Determine the [X, Y] coordinate at the center of the cell enclosing the given text.  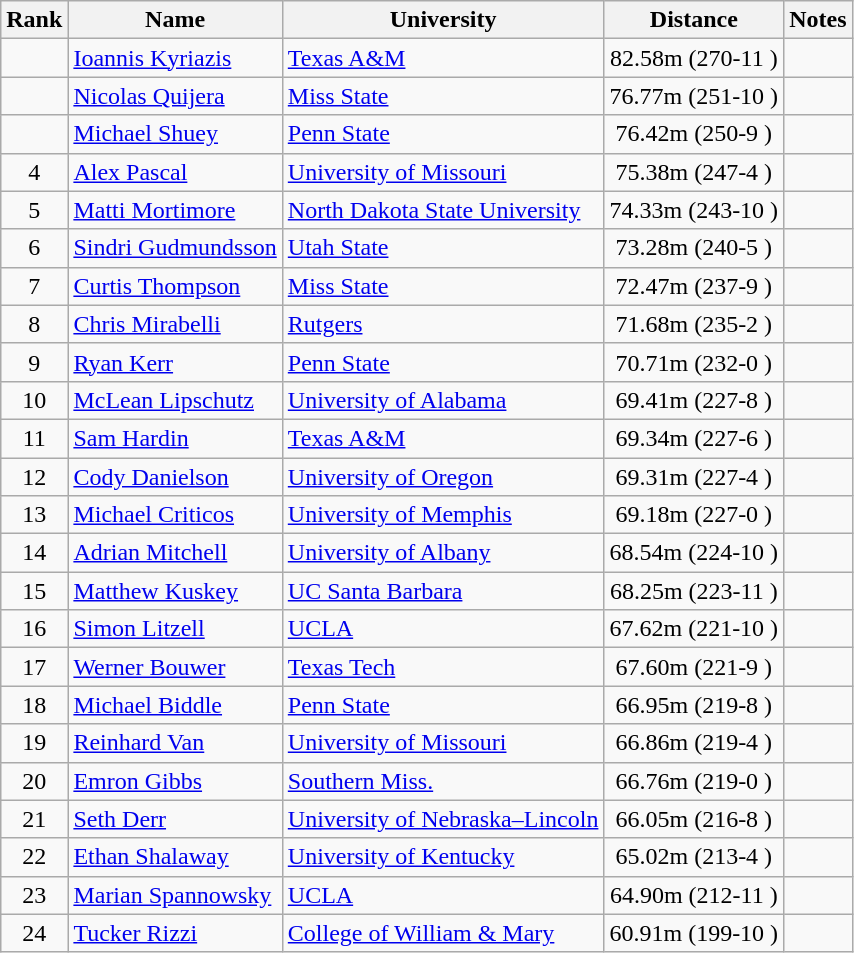
76.42m (250-9 ) [694, 134]
67.62m (221-10 ) [694, 629]
Notes [818, 20]
Seth Derr [175, 819]
Chris Mirabelli [175, 324]
Southern Miss. [443, 781]
21 [34, 819]
Ioannis Kyriazis [175, 58]
6 [34, 248]
Matti Mortimore [175, 210]
North Dakota State University [443, 210]
Nicolas Quijera [175, 96]
Curtis Thompson [175, 286]
69.34m (227-6 ) [694, 438]
11 [34, 438]
68.54m (224-10 ) [694, 553]
66.76m (219-0 ) [694, 781]
15 [34, 591]
68.25m (223-11 ) [694, 591]
UC Santa Barbara [443, 591]
Rutgers [443, 324]
69.31m (227-4 ) [694, 477]
74.33m (243-10 ) [694, 210]
Name [175, 20]
17 [34, 667]
Adrian Mitchell [175, 553]
66.05m (216-8 ) [694, 819]
71.68m (235-2 ) [694, 324]
12 [34, 477]
13 [34, 515]
University [443, 20]
69.18m (227-0 ) [694, 515]
66.95m (219-8 ) [694, 705]
McLean Lipschutz [175, 400]
65.02m (213-4 ) [694, 857]
5 [34, 210]
Distance [694, 20]
Michael Biddle [175, 705]
4 [34, 172]
Emron Gibbs [175, 781]
University of Nebraska–Lincoln [443, 819]
82.58m (270-11 ) [694, 58]
16 [34, 629]
66.86m (219-4 ) [694, 743]
University of Oregon [443, 477]
64.90m (212-11 ) [694, 895]
Texas Tech [443, 667]
10 [34, 400]
8 [34, 324]
College of William & Mary [443, 933]
Werner Bouwer [175, 667]
Ethan Shalaway [175, 857]
19 [34, 743]
Marian Spannowsky [175, 895]
University of Memphis [443, 515]
9 [34, 362]
Sam Hardin [175, 438]
Ryan Kerr [175, 362]
Utah State [443, 248]
Rank [34, 20]
Sindri Gudmundsson [175, 248]
Tucker Rizzi [175, 933]
72.47m (237-9 ) [694, 286]
18 [34, 705]
69.41m (227-8 ) [694, 400]
University of Albany [443, 553]
University of Alabama [443, 400]
University of Kentucky [443, 857]
20 [34, 781]
7 [34, 286]
Cody Danielson [175, 477]
Michael Shuey [175, 134]
Michael Criticos [175, 515]
60.91m (199-10 ) [694, 933]
24 [34, 933]
22 [34, 857]
14 [34, 553]
73.28m (240-5 ) [694, 248]
Reinhard Van [175, 743]
Alex Pascal [175, 172]
Matthew Kuskey [175, 591]
75.38m (247-4 ) [694, 172]
70.71m (232-0 ) [694, 362]
76.77m (251-10 ) [694, 96]
23 [34, 895]
67.60m (221-9 ) [694, 667]
Simon Litzell [175, 629]
